Provide the (X, Y) coordinate of the cell's center where the given text is located.  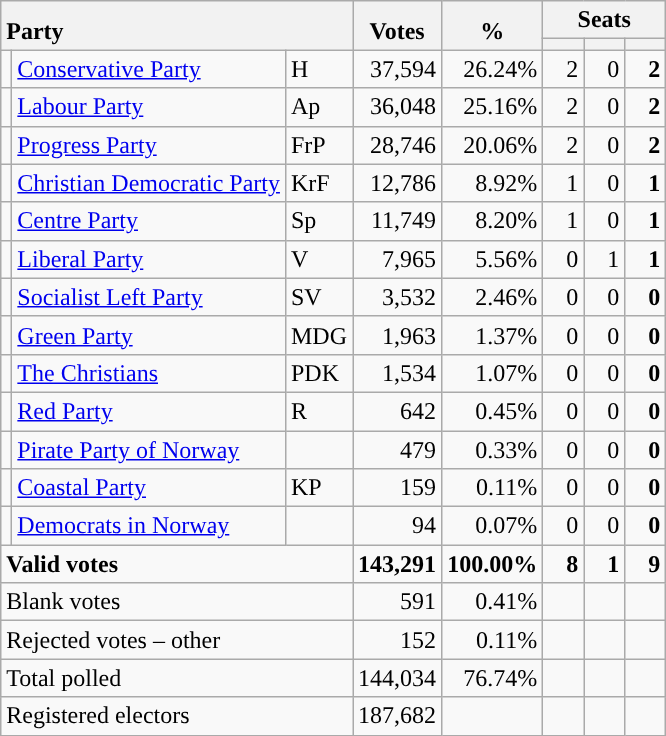
3,532 (398, 297)
Blank votes (177, 602)
Pirate Party of Norway (149, 449)
Seats (604, 20)
36,048 (398, 107)
The Christians (149, 373)
5.56% (492, 259)
1.07% (492, 373)
Christian Democratic Party (149, 183)
26.24% (492, 69)
159 (398, 488)
1,534 (398, 373)
2.46% (492, 297)
Coastal Party (149, 488)
PDK (318, 373)
37,594 (398, 69)
Labour Party (149, 107)
Ap (318, 107)
KP (318, 488)
25.16% (492, 107)
H (318, 69)
R (318, 411)
144,034 (398, 678)
KrF (318, 183)
Registered electors (177, 716)
Sp (318, 221)
Democrats in Norway (149, 526)
0.33% (492, 449)
Liberal Party (149, 259)
Valid votes (177, 564)
143,291 (398, 564)
Progress Party (149, 145)
1.37% (492, 335)
20.06% (492, 145)
Rejected votes – other (177, 640)
187,682 (398, 716)
MDG (318, 335)
0.07% (492, 526)
Party (177, 26)
479 (398, 449)
Total polled (177, 678)
12,786 (398, 183)
11,749 (398, 221)
642 (398, 411)
% (492, 26)
Socialist Left Party (149, 297)
152 (398, 640)
7,965 (398, 259)
9 (646, 564)
Red Party (149, 411)
Green Party (149, 335)
28,746 (398, 145)
100.00% (492, 564)
0.41% (492, 602)
1,963 (398, 335)
SV (318, 297)
Centre Party (149, 221)
8.92% (492, 183)
V (318, 259)
76.74% (492, 678)
591 (398, 602)
8.20% (492, 221)
Votes (398, 26)
0.45% (492, 411)
94 (398, 526)
Conservative Party (149, 69)
FrP (318, 145)
8 (564, 564)
